Return the (X, Y) coordinate for the center point of the cell that contains the specified text.  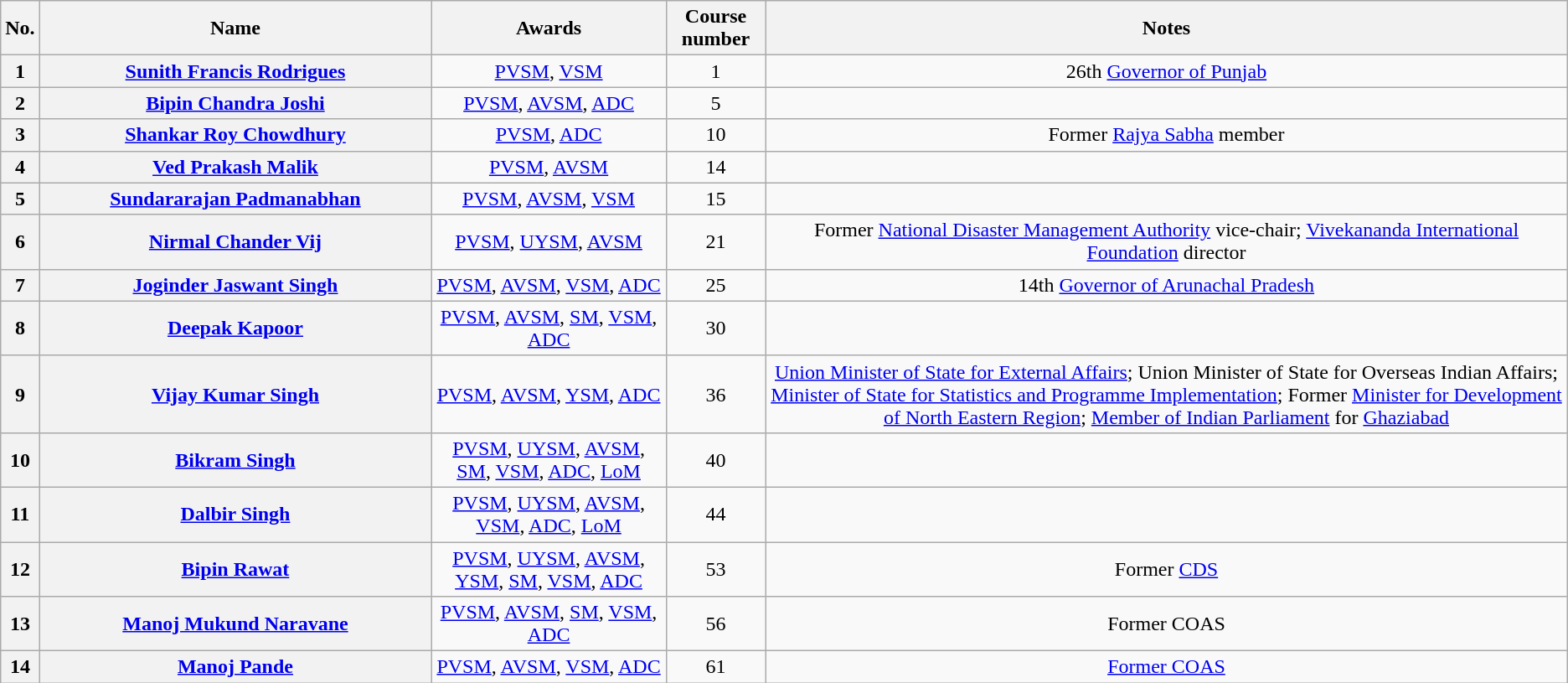
40 (715, 459)
PVSM, ADC (549, 135)
2 (20, 103)
25 (715, 285)
12 (20, 568)
Sunith Francis Rodrigues (235, 71)
Manoj Pande (235, 667)
Former National Disaster Management Authority vice-chair; Vivekananda International Foundation director (1167, 241)
Name (235, 28)
PVSM, UYSM, AVSM, VSM, ADC, LoM (549, 515)
PVSM, AVSM, VSM (549, 199)
Shankar Roy Chowdhury (235, 135)
Deepak Kapoor (235, 329)
21 (715, 241)
36 (715, 394)
Bipin Rawat (235, 568)
Dalbir Singh (235, 515)
Joginder Jaswant Singh (235, 285)
26th Governor of Punjab (1167, 71)
61 (715, 667)
14th Governor of Arunachal Pradesh (1167, 285)
9 (20, 394)
PVSM, AVSM (549, 167)
Ved Prakash Malik (235, 167)
13 (20, 623)
PVSM, AVSM, YSM, ADC (549, 394)
Awards (549, 28)
No. (20, 28)
PVSM, UYSM, AVSM (549, 241)
30 (715, 329)
Manoj Mukund Naravane (235, 623)
53 (715, 568)
PVSM, UYSM, AVSM, SM, VSM, ADC, LoM (549, 459)
44 (715, 515)
Vijay Kumar Singh (235, 394)
Sundararajan Padmanabhan (235, 199)
Course number (715, 28)
56 (715, 623)
Former CDS (1167, 568)
Bikram Singh (235, 459)
6 (20, 241)
Bipin Chandra Joshi (235, 103)
4 (20, 167)
Notes (1167, 28)
3 (20, 135)
8 (20, 329)
PVSM, VSM (549, 71)
15 (715, 199)
Nirmal Chander Vij (235, 241)
7 (20, 285)
11 (20, 515)
Former Rajya Sabha member (1167, 135)
PVSM, UYSM, AVSM, YSM, SM, VSM, ADC (549, 568)
PVSM, AVSM, ADC (549, 103)
